Detect which cell encompasses the target text, then output its [X, Y] center coordinate. 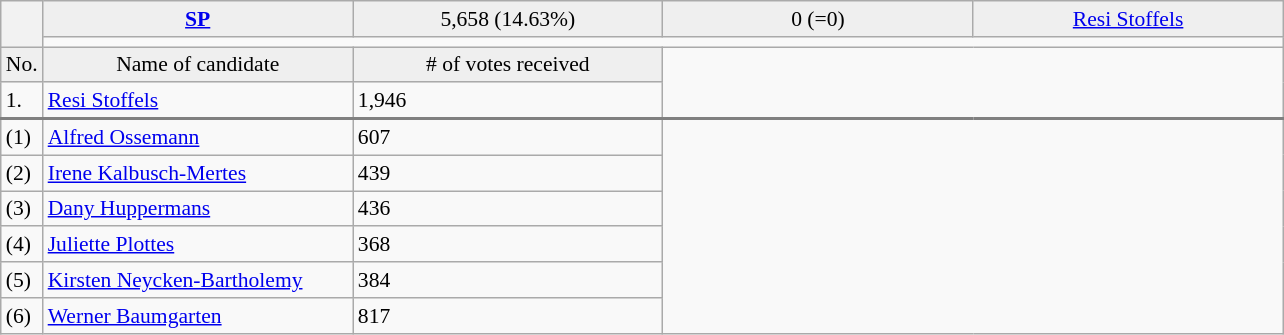
384 [508, 280]
817 [508, 316]
(6) [22, 316]
# of votes received [508, 65]
(3) [22, 209]
Juliette Plottes [198, 245]
Alfred Ossemann [198, 137]
1. [22, 101]
5,658 (14.63%) [508, 19]
Werner Baumgarten [198, 316]
436 [508, 209]
Dany Huppermans [198, 209]
(5) [22, 280]
SP [198, 19]
Kirsten Neycken-Bartholemy [198, 280]
607 [508, 137]
Irene Kalbusch-Mertes [198, 173]
(4) [22, 245]
1,946 [508, 101]
439 [508, 173]
Name of candidate [198, 65]
(2) [22, 173]
0 (=0) [818, 19]
(1) [22, 137]
No. [22, 65]
368 [508, 245]
